Locate the cell with the specified text and output its (x, y) center coordinate. 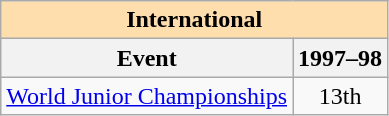
World Junior Championships (147, 96)
13th (340, 96)
Event (147, 58)
1997–98 (340, 58)
International (194, 20)
